Identify which cell holds the provided text, then report its (x, y) central coordinate. 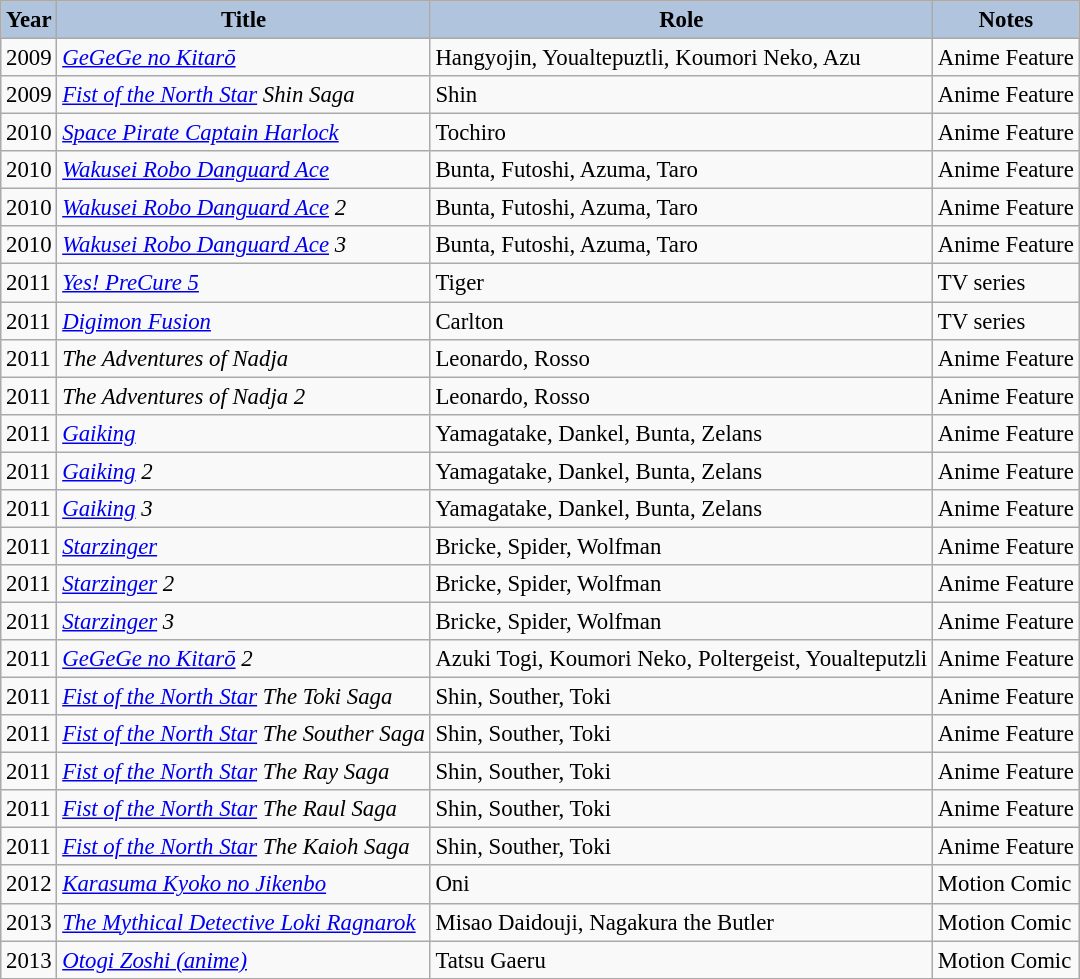
Space Pirate Captain Harlock (244, 133)
Fist of the North Star The Ray Saga (244, 772)
Tochiro (681, 133)
Tatsu Gaeru (681, 960)
Gaiking 2 (244, 471)
The Adventures of Nadja 2 (244, 396)
Starzinger 3 (244, 621)
Karasuma Kyoko no Jikenbo (244, 885)
Wakusei Robo Danguard Ace 3 (244, 245)
Digimon Fusion (244, 321)
Gaiking 3 (244, 509)
Notes (1006, 20)
Starzinger 2 (244, 584)
The Mythical Detective Loki Ragnarok (244, 922)
Year (29, 20)
The Adventures of Nadja (244, 358)
Starzinger (244, 546)
Fist of the North Star The Toki Saga (244, 697)
Azuki Togi, Koumori Neko, Poltergeist, Youalteputzli (681, 659)
Wakusei Robo Danguard Ace (244, 170)
Fist of the North Star The Souther Saga (244, 734)
Otogi Zoshi (anime) (244, 960)
2012 (29, 885)
Oni (681, 885)
Misao Daidouji, Nagakura the Butler (681, 922)
Fist of the North Star The Raul Saga (244, 809)
Title (244, 20)
Fist of the North Star Shin Saga (244, 95)
GeGeGe no Kitarō 2 (244, 659)
Tiger (681, 283)
Hangyojin, Youaltepuztli, Koumori Neko, Azu (681, 58)
Shin (681, 95)
Role (681, 20)
Wakusei Robo Danguard Ace 2 (244, 208)
GeGeGe no Kitarō (244, 58)
Carlton (681, 321)
Fist of the North Star The Kaioh Saga (244, 847)
Yes! PreCure 5 (244, 283)
Gaiking (244, 433)
